Provide the (x, y) coordinate of the cell's center where the given text is located.  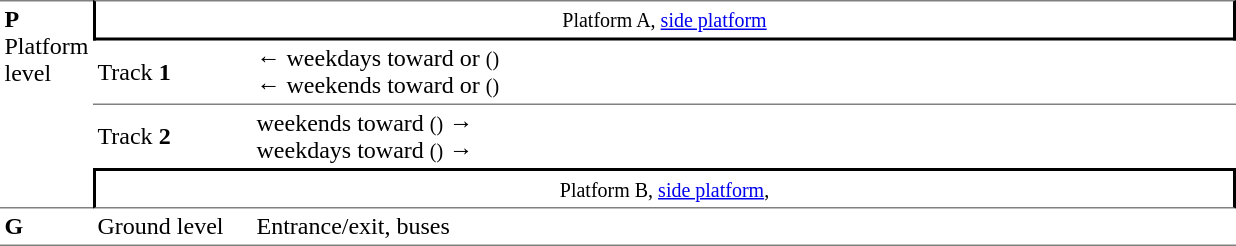
← weekdays toward or ()← weekends toward or () (744, 72)
G (46, 227)
Platform A, side platform (664, 20)
Track 1 (172, 72)
Entrance/exit, buses (744, 227)
Track 2 (172, 136)
Ground level (172, 227)
PPlatform level (46, 104)
weekends toward () → weekdays toward () → (744, 136)
Platform B, side platform, (664, 188)
